Return (X, Y) of the center of cell containing provided text 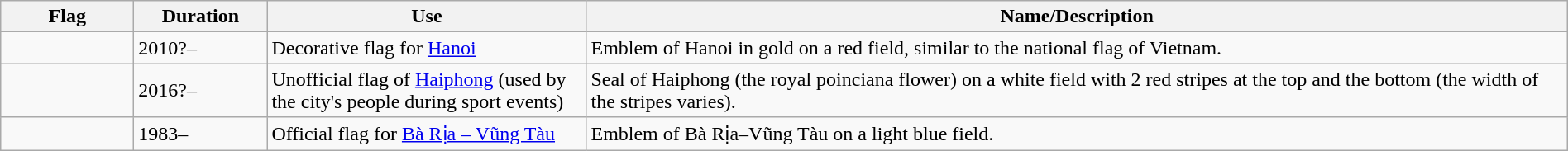
Unofficial flag of Haiphong (used by the city's people during sport events) (427, 91)
Name/Description (1077, 17)
Emblem of Hanoi in gold on a red field, similar to the national flag of Vietnam. (1077, 48)
Seal of Haiphong (the royal poinciana flower) on a white field with 2 red stripes at the top and the bottom (the width of the stripes varies). (1077, 91)
Emblem of Bà Rịa–Vũng Tàu on a light blue field. (1077, 134)
1983– (200, 134)
2016?– (200, 91)
2010?– (200, 48)
Flag (68, 17)
Decorative flag for Hanoi (427, 48)
Duration (200, 17)
Use (427, 17)
Official flag for Bà Rịa – Vũng Tàu (427, 134)
